For the text-containing cell, return its midpoint in [X, Y] coordinate format. 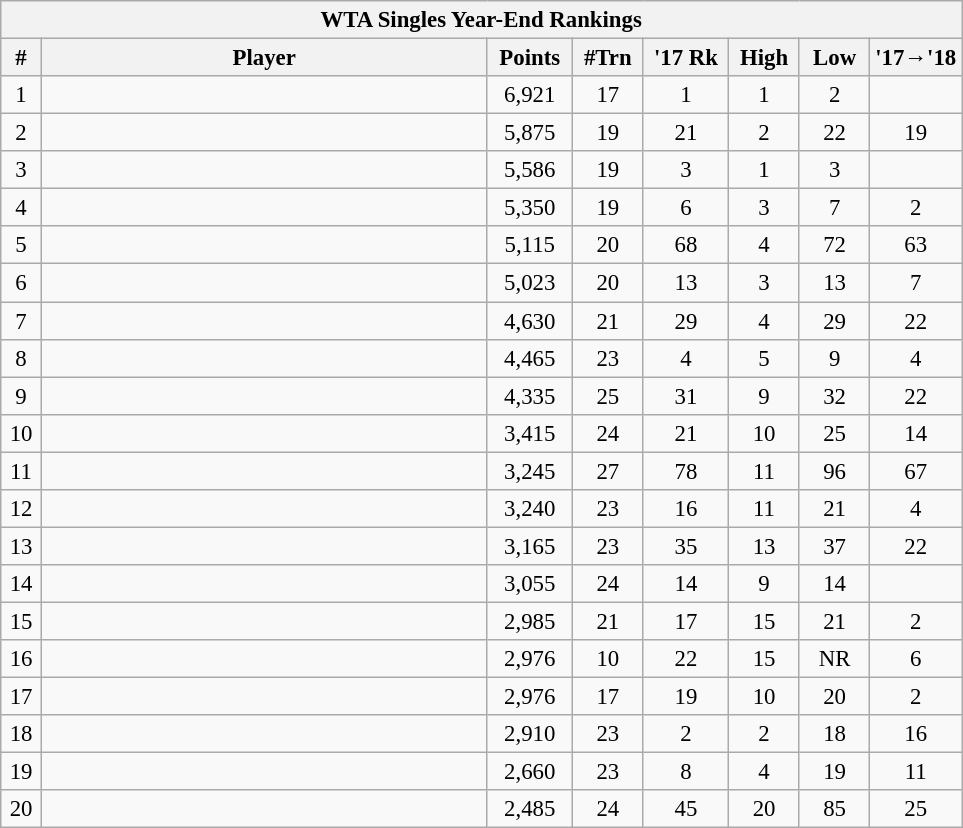
32 [834, 396]
27 [608, 471]
#Trn [608, 58]
3,240 [530, 509]
67 [916, 471]
85 [834, 809]
6,921 [530, 95]
63 [916, 245]
NR [834, 659]
2,910 [530, 734]
78 [686, 471]
'17 Rk [686, 58]
4,630 [530, 321]
5,586 [530, 170]
5,350 [530, 208]
3,055 [530, 584]
45 [686, 809]
3,415 [530, 433]
5,115 [530, 245]
5,875 [530, 133]
12 [22, 509]
68 [686, 245]
High [764, 58]
3,165 [530, 546]
Low [834, 58]
2,485 [530, 809]
4,465 [530, 358]
Points [530, 58]
4,335 [530, 396]
96 [834, 471]
# [22, 58]
2,660 [530, 772]
3,245 [530, 471]
2,985 [530, 621]
35 [686, 546]
72 [834, 245]
'17→'18 [916, 58]
Player [264, 58]
WTA Singles Year-End Rankings [482, 20]
31 [686, 396]
37 [834, 546]
5,023 [530, 283]
